Scan for the cell matching the given text and deliver its [x, y] coordinate at center. 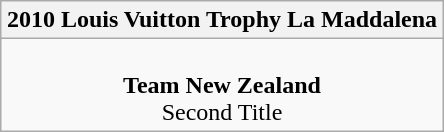
2010 Louis Vuitton Trophy La Maddalena [222, 20]
Team New ZealandSecond Title [222, 85]
